Search for the cell housing the specified text and yield its [X, Y] center coordinate. 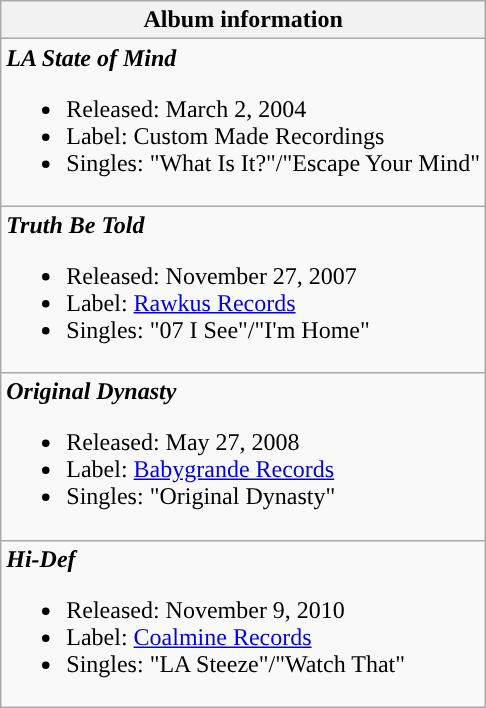
LA State of MindReleased: March 2, 2004Label: Custom Made RecordingsSingles: "What Is It?"/"Escape Your Mind" [244, 122]
Truth Be ToldReleased: November 27, 2007Label: Rawkus RecordsSingles: "07 I See"/"I'm Home" [244, 290]
Album information [244, 20]
Hi-DefReleased: November 9, 2010Label: Coalmine RecordsSingles: "LA Steeze"/"Watch That" [244, 624]
Original DynastyReleased: May 27, 2008Label: Babygrande RecordsSingles: "Original Dynasty" [244, 456]
